Return the (x, y) coordinate for the center point of the cell that contains the specified text.  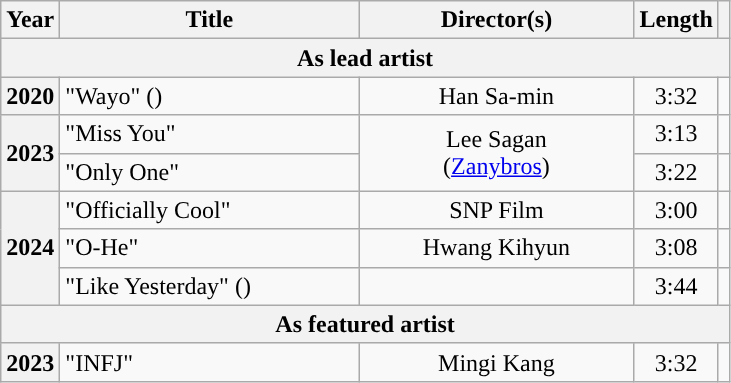
3:22 (676, 172)
"Wayo" () (210, 96)
"INFJ" (210, 362)
Hwang Kihyun (496, 248)
2020 (30, 96)
As featured artist (366, 324)
"Only One" (210, 172)
Director(s) (496, 20)
3:13 (676, 134)
SNP Film (496, 210)
"Officially Cool" (210, 210)
"O-He" (210, 248)
Lee Sagan(Zanybros) (496, 153)
As lead artist (366, 58)
Han Sa-min (496, 96)
"Like Yesterday" () (210, 286)
"Miss You" (210, 134)
3:08 (676, 248)
Mingi Kang (496, 362)
3:44 (676, 286)
2024 (30, 248)
Title (210, 20)
Length (676, 20)
Year (30, 20)
3:00 (676, 210)
